Detect which cell encompasses the target text, then output its [X, Y] center coordinate. 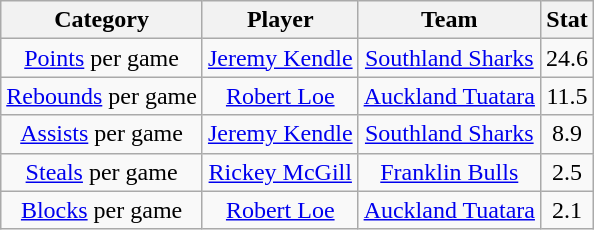
Stat [566, 20]
Franklin Bulls [449, 172]
Steals per game [102, 172]
Rickey McGill [280, 172]
11.5 [566, 96]
2.1 [566, 210]
Blocks per game [102, 210]
Category [102, 20]
Player [280, 20]
Rebounds per game [102, 96]
24.6 [566, 58]
Points per game [102, 58]
8.9 [566, 134]
Team [449, 20]
Assists per game [102, 134]
2.5 [566, 172]
